Pinpoint the cell where the given text exists, returning its (x, y) midpoint coordinate. 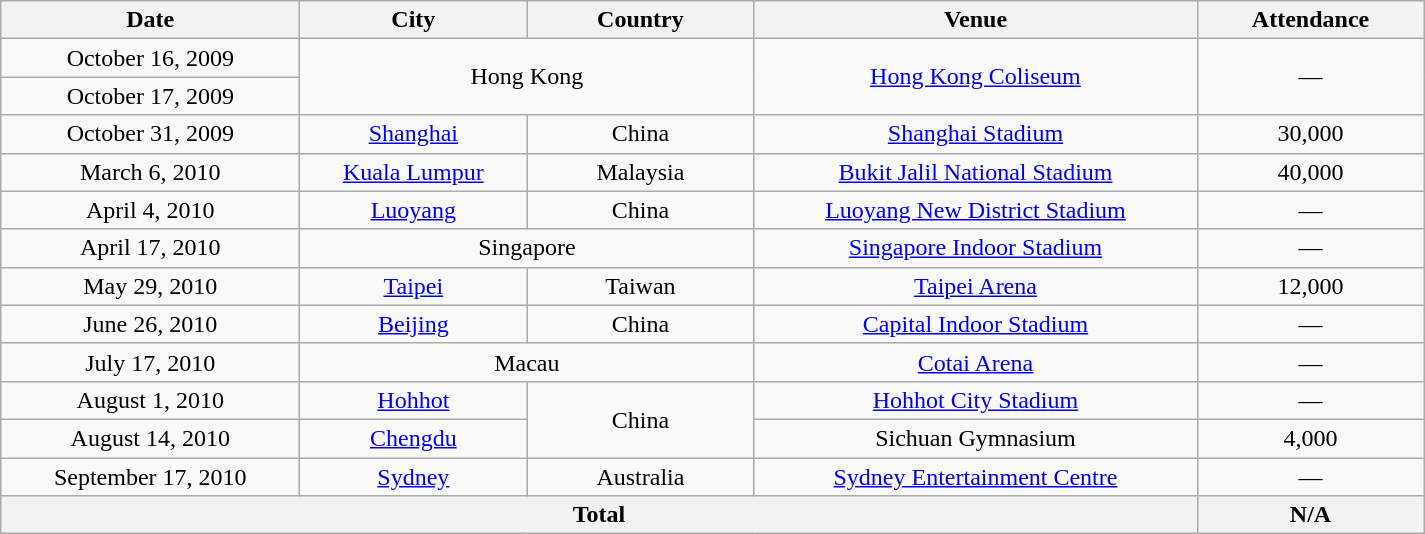
August 14, 2010 (150, 438)
October 17, 2009 (150, 96)
12,000 (1310, 286)
Shanghai (414, 134)
Macau (527, 362)
Hong Kong Coliseum (976, 77)
April 4, 2010 (150, 210)
Shanghai Stadium (976, 134)
Total (599, 515)
August 1, 2010 (150, 400)
Sichuan Gymnasium (976, 438)
Taiwan (640, 286)
Beijing (414, 324)
Bukit Jalil National Stadium (976, 172)
Sydney (414, 477)
Hong Kong (527, 77)
30,000 (1310, 134)
City (414, 20)
Australia (640, 477)
Sydney Entertainment Centre (976, 477)
May 29, 2010 (150, 286)
Hohhot (414, 400)
Taipei (414, 286)
Venue (976, 20)
Attendance (1310, 20)
Chengdu (414, 438)
April 17, 2010 (150, 248)
Hohhot City Stadium (976, 400)
Luoyang New District Stadium (976, 210)
October 31, 2009 (150, 134)
Singapore Indoor Stadium (976, 248)
September 17, 2010 (150, 477)
October 16, 2009 (150, 58)
Taipei Arena (976, 286)
N/A (1310, 515)
Malaysia (640, 172)
Luoyang (414, 210)
June 26, 2010 (150, 324)
Date (150, 20)
March 6, 2010 (150, 172)
Cotai Arena (976, 362)
Country (640, 20)
Capital Indoor Stadium (976, 324)
40,000 (1310, 172)
Kuala Lumpur (414, 172)
July 17, 2010 (150, 362)
Singapore (527, 248)
4,000 (1310, 438)
